Extract the [x, y] coordinate from the center of the cell holding the provided text.  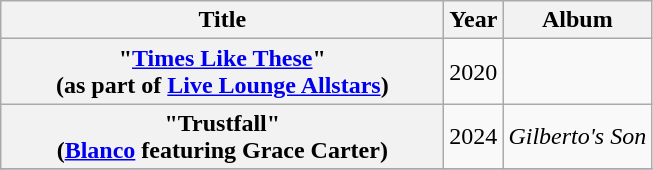
Title [222, 20]
Album [578, 20]
Gilberto's Son [578, 136]
2020 [474, 72]
"Trustfall"(Blanco featuring Grace Carter) [222, 136]
2024 [474, 136]
"Times Like These"(as part of Live Lounge Allstars) [222, 72]
Year [474, 20]
